Locate the cell with the specified text and output its (X, Y) center coordinate. 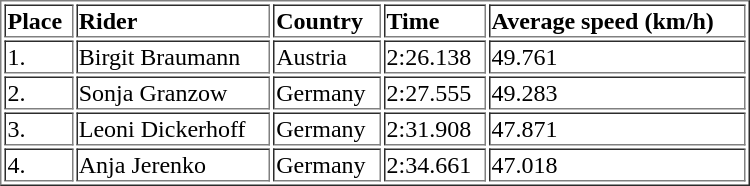
Sonja Granzow (174, 92)
49.761 (618, 56)
Austria (326, 56)
2. (38, 92)
Place (38, 20)
Time (435, 20)
2:31.908 (435, 128)
2:26.138 (435, 56)
3. (38, 128)
Leoni Dickerhoff (174, 128)
1. (38, 56)
49.283 (618, 92)
2:34.661 (435, 164)
2:27.555 (435, 92)
Average speed (km/h) (618, 20)
Birgit Braumann (174, 56)
Country (326, 20)
47.018 (618, 164)
Rider (174, 20)
Anja Jerenko (174, 164)
4. (38, 164)
47.871 (618, 128)
